Extract the (x, y) coordinate from the center of the cell holding the provided text.  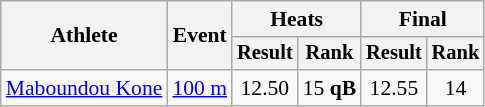
Event (200, 36)
15 qB (330, 88)
12.55 (394, 88)
Final (422, 19)
Athlete (84, 36)
Heats (296, 19)
Maboundou Kone (84, 88)
100 m (200, 88)
12.50 (265, 88)
14 (456, 88)
